For the text-containing cell, return its midpoint in (X, Y) coordinate format. 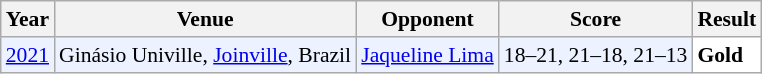
Jaqueline Lima (428, 55)
Venue (205, 19)
2021 (28, 55)
Gold (726, 55)
Result (726, 19)
18–21, 21–18, 21–13 (596, 55)
Opponent (428, 19)
Score (596, 19)
Ginásio Univille, Joinville, Brazil (205, 55)
Year (28, 19)
